Provide the (x, y) coordinate of the cell's center where the given text is located.  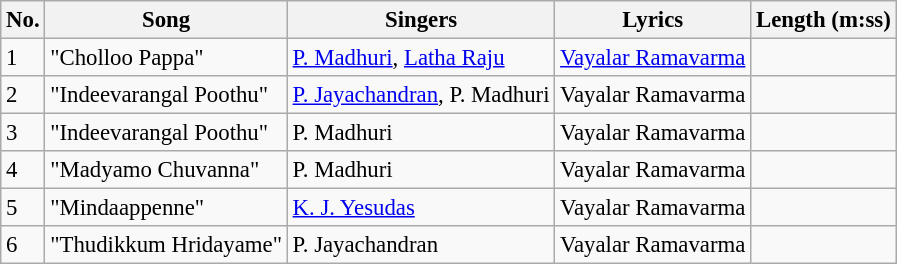
2 (23, 95)
Singers (420, 20)
5 (23, 208)
P. Madhuri, Latha Raju (420, 58)
Lyrics (653, 20)
"Cholloo Pappa" (166, 58)
"Thudikkum Hridayame" (166, 245)
4 (23, 170)
P. Jayachandran, P. Madhuri (420, 95)
"Mindaappenne" (166, 208)
6 (23, 245)
Length (m:ss) (824, 20)
Song (166, 20)
No. (23, 20)
3 (23, 133)
"Madyamo Chuvanna" (166, 170)
K. J. Yesudas (420, 208)
1 (23, 58)
P. Jayachandran (420, 245)
